Output the [x, y] coordinate of the center of the cell containing the given text.  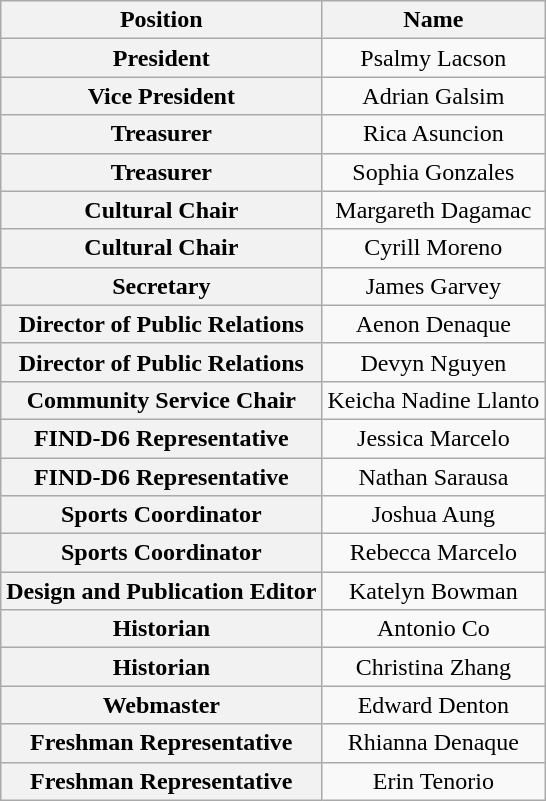
Christina Zhang [434, 667]
Name [434, 20]
Katelyn Bowman [434, 591]
Rica Asuncion [434, 134]
Antonio Co [434, 629]
Jessica Marcelo [434, 438]
Secretary [162, 286]
Nathan Sarausa [434, 477]
Devyn Nguyen [434, 362]
Edward Denton [434, 705]
Position [162, 20]
Aenon Denaque [434, 324]
Cyrill Moreno [434, 248]
Sophia Gonzales [434, 172]
Community Service Chair [162, 400]
Design and Publication Editor [162, 591]
Margareth Dagamac [434, 210]
Webmaster [162, 705]
Psalmy Lacson [434, 58]
Rhianna Denaque [434, 743]
James Garvey [434, 286]
Joshua Aung [434, 515]
President [162, 58]
Rebecca Marcelo [434, 553]
Keicha Nadine Llanto [434, 400]
Erin Tenorio [434, 781]
Adrian Galsim [434, 96]
Vice President [162, 96]
